Return (x, y) of the center of cell containing provided text 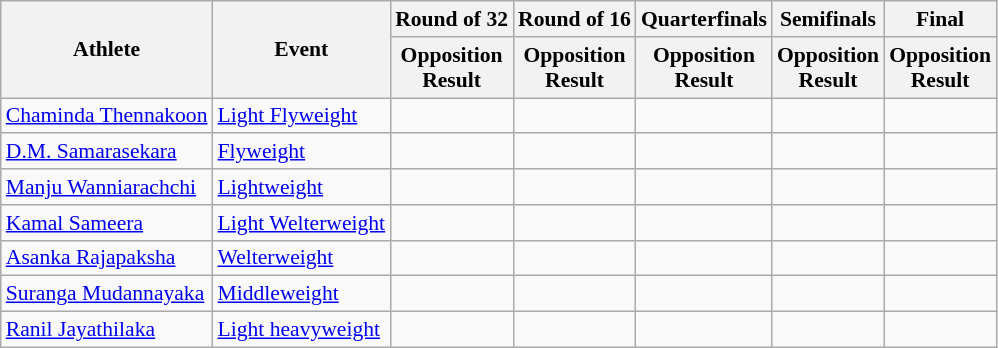
Quarterfinals (704, 19)
Asanka Rajapaksha (107, 258)
Light Flyweight (302, 116)
Semifinals (828, 19)
Event (302, 50)
Middleweight (302, 294)
Light heavyweight (302, 330)
Final (940, 19)
Welterweight (302, 258)
Round of 16 (574, 19)
Flyweight (302, 152)
Lightweight (302, 187)
Ranil Jayathilaka (107, 330)
Round of 32 (452, 19)
Kamal Sameera (107, 223)
D.M. Samarasekara (107, 152)
Chaminda Thennakoon (107, 116)
Athlete (107, 50)
Manju Wanniarachchi (107, 187)
Suranga Mudannayaka (107, 294)
Light Welterweight (302, 223)
